Identify which cell holds the provided text, then report its [X, Y] central coordinate. 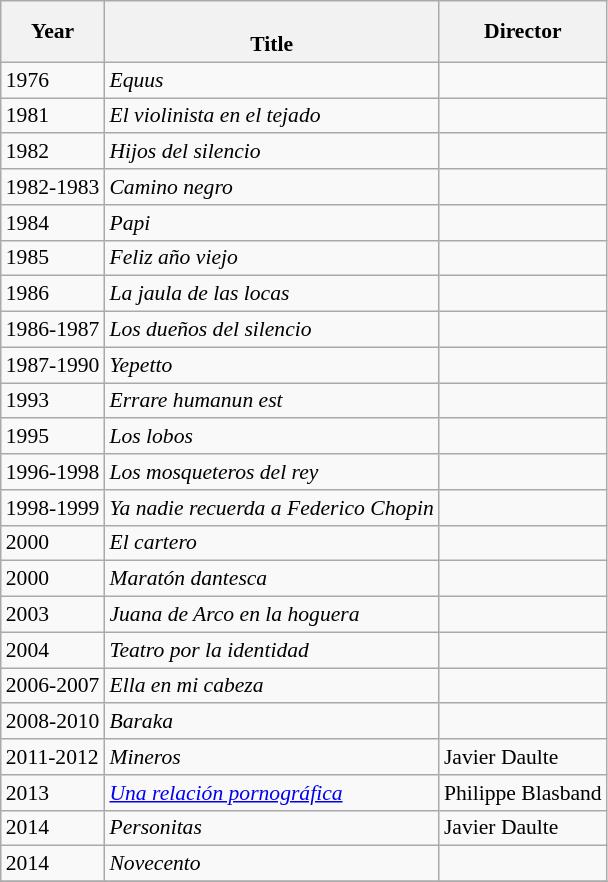
Los mosqueteros del rey [271, 472]
Papi [271, 223]
Los dueños del silencio [271, 330]
Una relación pornográfica [271, 793]
El violinista en el tejado [271, 116]
Personitas [271, 828]
1998-1999 [53, 508]
1982-1983 [53, 187]
1993 [53, 401]
1986-1987 [53, 330]
El cartero [271, 543]
1976 [53, 80]
Director [523, 32]
1984 [53, 223]
Yepetto [271, 365]
Los lobos [271, 437]
Camino negro [271, 187]
Title [271, 32]
2004 [53, 650]
Ella en mi cabeza [271, 686]
2006-2007 [53, 686]
Feliz año viejo [271, 258]
1986 [53, 294]
Errare humanun est [271, 401]
2013 [53, 793]
Baraka [271, 722]
Ya nadie recuerda a Federico Chopin [271, 508]
Hijos del silencio [271, 152]
2003 [53, 615]
1985 [53, 258]
1987-1990 [53, 365]
1996-1998 [53, 472]
Novecento [271, 864]
Teatro por la identidad [271, 650]
2008-2010 [53, 722]
1981 [53, 116]
Year [53, 32]
Equus [271, 80]
Mineros [271, 757]
Maratón dantesca [271, 579]
Juana de Arco en la hoguera [271, 615]
2011-2012 [53, 757]
Philippe Blasband [523, 793]
1995 [53, 437]
La jaula de las locas [271, 294]
1982 [53, 152]
